Return [x, y] of the center of cell containing provided text 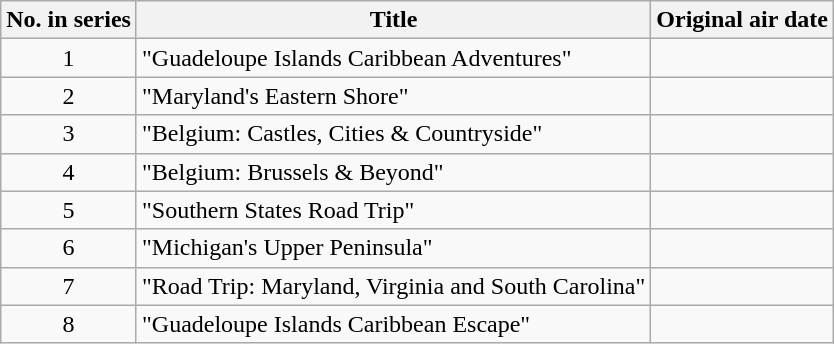
Original air date [742, 20]
"Belgium: Castles, Cities & Countryside" [393, 134]
"Maryland's Eastern Shore" [393, 96]
6 [69, 248]
No. in series [69, 20]
Title [393, 20]
1 [69, 58]
"Michigan's Upper Peninsula" [393, 248]
5 [69, 210]
"Guadeloupe Islands Caribbean Adventures" [393, 58]
3 [69, 134]
2 [69, 96]
"Southern States Road Trip" [393, 210]
7 [69, 286]
8 [69, 324]
"Guadeloupe Islands Caribbean Escape" [393, 324]
"Road Trip: Maryland, Virginia and South Carolina" [393, 286]
"Belgium: Brussels & Beyond" [393, 172]
4 [69, 172]
